Return the (X, Y) coordinate for the center point of the cell that contains the specified text.  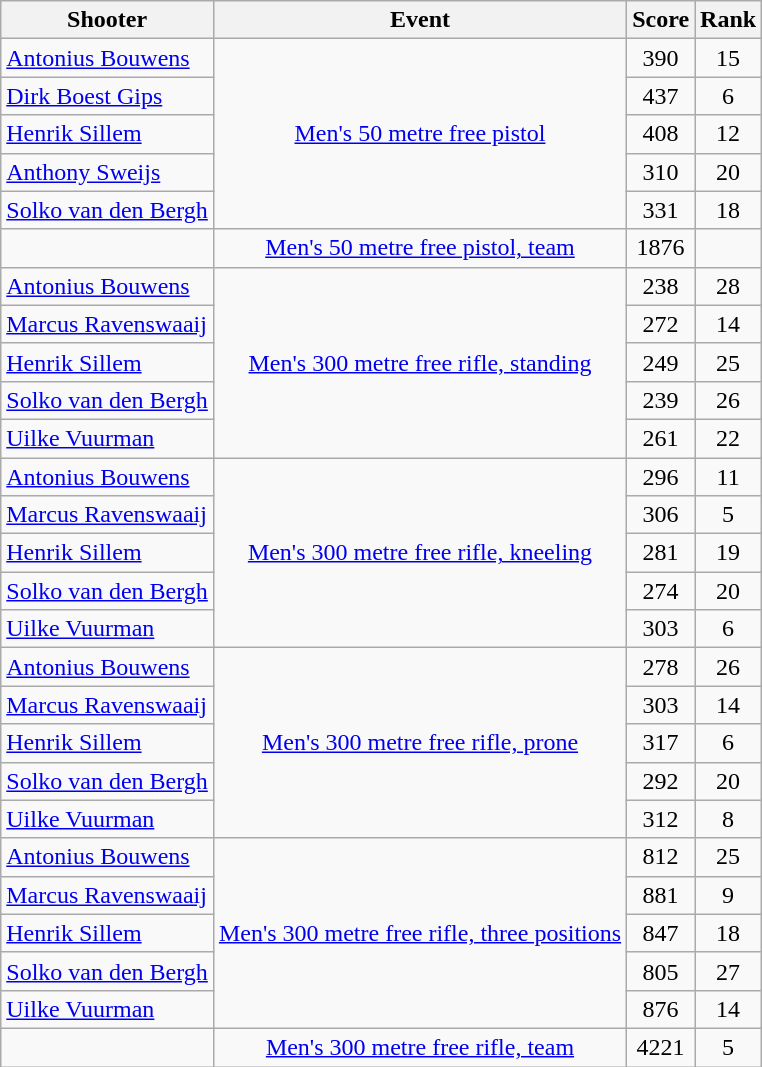
Men's 50 metre free pistol (420, 134)
Shooter (108, 20)
317 (661, 743)
331 (661, 210)
805 (661, 971)
Men's 50 metre free pistol, team (420, 248)
881 (661, 895)
390 (661, 58)
274 (661, 591)
27 (728, 971)
9 (728, 895)
292 (661, 781)
Dirk Boest Gips (108, 96)
239 (661, 400)
11 (728, 477)
Event (420, 20)
Rank (728, 20)
876 (661, 1009)
312 (661, 819)
19 (728, 553)
28 (728, 286)
437 (661, 96)
306 (661, 515)
Men's 300 metre free rifle, prone (420, 743)
Men's 300 metre free rifle, kneeling (420, 553)
22 (728, 438)
4221 (661, 1047)
272 (661, 324)
238 (661, 286)
310 (661, 172)
Anthony Sweijs (108, 172)
8 (728, 819)
12 (728, 134)
Men's 300 metre free rifle, standing (420, 362)
Score (661, 20)
1876 (661, 248)
Men's 300 metre free rifle, three positions (420, 933)
847 (661, 933)
15 (728, 58)
281 (661, 553)
261 (661, 438)
249 (661, 362)
408 (661, 134)
Men's 300 metre free rifle, team (420, 1047)
812 (661, 857)
278 (661, 667)
296 (661, 477)
